Output the (x, y) coordinate of the center of the cell containing the given text.  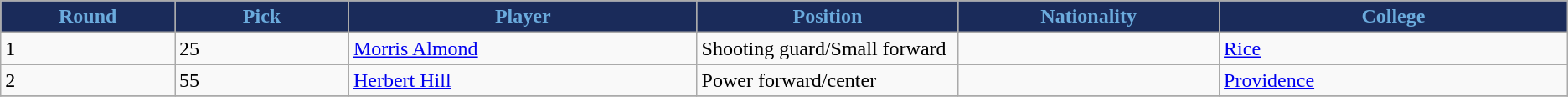
25 (262, 48)
Providence (1394, 80)
55 (262, 80)
Power forward/center (828, 80)
Shooting guard/Small forward (828, 48)
Morris Almond (523, 48)
Rice (1394, 48)
2 (88, 80)
Round (88, 17)
Player (523, 17)
Pick (262, 17)
Herbert Hill (523, 80)
College (1394, 17)
Position (828, 17)
Nationality (1089, 17)
1 (88, 48)
